Search for the cell housing the specified text and yield its (X, Y) center coordinate. 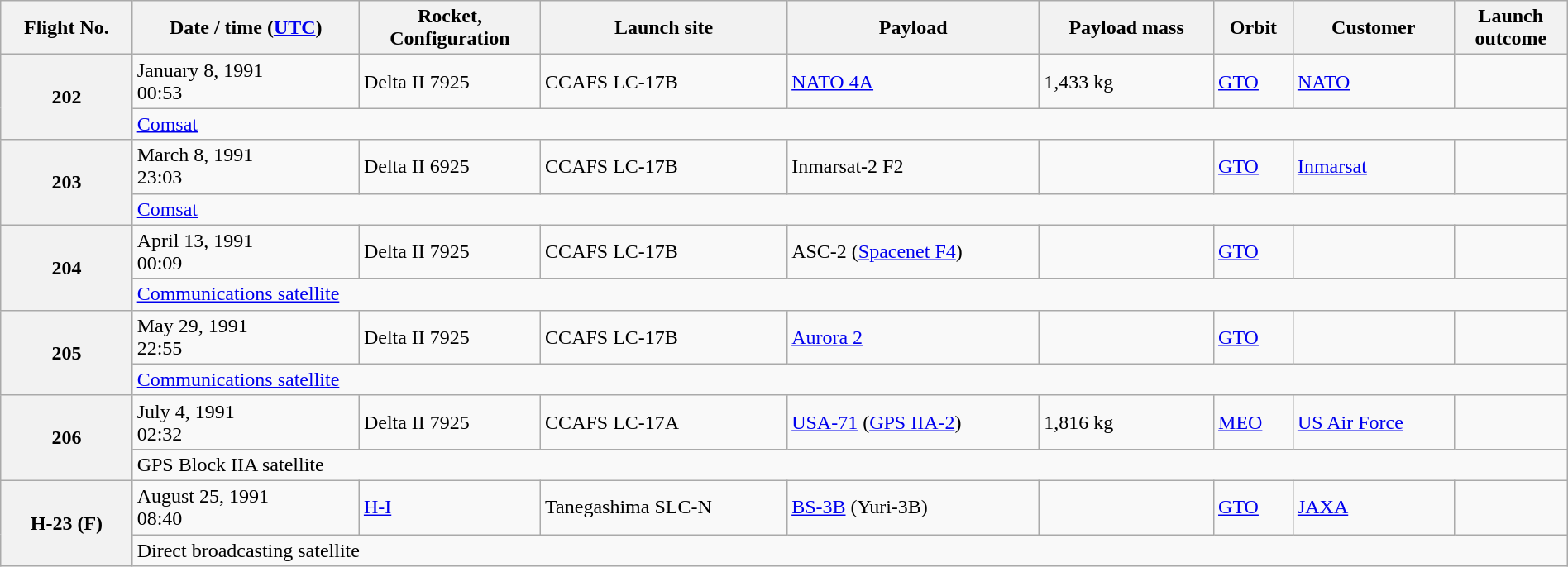
JAXA (1373, 507)
H-I (450, 507)
January 8, 199100:53 (246, 81)
Direct broadcasting satellite (850, 550)
April 13, 199100:09 (246, 251)
Rocket, Configuration (450, 28)
Inmarsat (1373, 167)
Inmarsat-2 F2 (913, 167)
Launch outcome (1510, 28)
NATO (1373, 81)
204 (66, 268)
GPS Block IIA satellite (850, 465)
Aurora 2 (913, 337)
1,816 kg (1126, 422)
1,433 kg (1126, 81)
Launch site (664, 28)
USA-71 (GPS IIA-2) (913, 422)
July 4, 199102:32 (246, 422)
206 (66, 438)
Delta II 6925 (450, 167)
Tanegashima SLC-N (664, 507)
MEO (1254, 422)
Payload (913, 28)
Orbit (1254, 28)
Flight No. (66, 28)
203 (66, 182)
March 8, 199123:03 (246, 167)
Payload mass (1126, 28)
205 (66, 352)
US Air Force (1373, 422)
August 25, 199108:40 (246, 507)
202 (66, 98)
NATO 4A (913, 81)
Customer (1373, 28)
BS-3B (Yuri-3B) (913, 507)
H-23 (F) (66, 522)
CCAFS LC-17A (664, 422)
ASC-2 (Spacenet F4) (913, 251)
Date / time (UTC) (246, 28)
May 29, 199122:55 (246, 337)
